Locate the cell with the specified text and output its (X, Y) center coordinate. 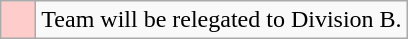
Team will be relegated to Division B. (222, 20)
